Output the [X, Y] coordinate of the center of the cell containing the given text.  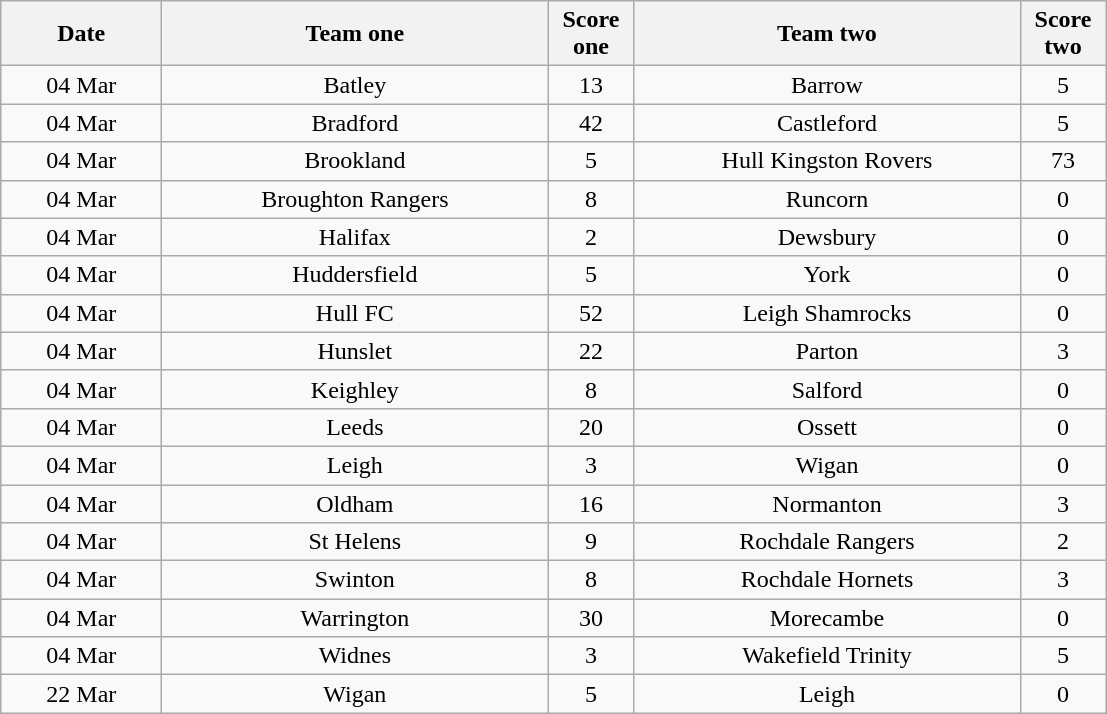
52 [591, 313]
Warrington [355, 618]
Salford [827, 389]
Score two [1063, 34]
Team two [827, 34]
Barrow [827, 85]
St Helens [355, 542]
York [827, 275]
20 [591, 427]
Parton [827, 351]
Date [82, 34]
Swinton [355, 580]
Score one [591, 34]
Brookland [355, 161]
22 Mar [82, 694]
Morecambe [827, 618]
Rochdale Hornets [827, 580]
Castleford [827, 123]
Oldham [355, 503]
Bradford [355, 123]
Team one [355, 34]
30 [591, 618]
42 [591, 123]
Hull FC [355, 313]
Broughton Rangers [355, 199]
Dewsbury [827, 237]
Hunslet [355, 351]
Leigh Shamrocks [827, 313]
Hull Kingston Rovers [827, 161]
Keighley [355, 389]
Normanton [827, 503]
73 [1063, 161]
Batley [355, 85]
22 [591, 351]
Rochdale Rangers [827, 542]
Wakefield Trinity [827, 656]
9 [591, 542]
16 [591, 503]
Runcorn [827, 199]
Widnes [355, 656]
Halifax [355, 237]
Leeds [355, 427]
Ossett [827, 427]
Huddersfield [355, 275]
13 [591, 85]
